Find where the given text appears and provide that cell's center as [x, y] coordinate. 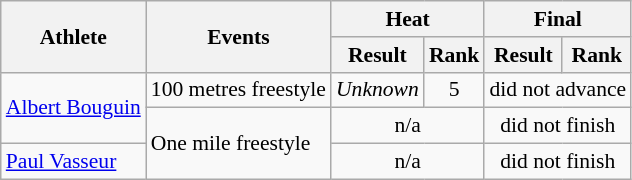
Paul Vasseur [74, 162]
Athlete [74, 36]
Heat [408, 19]
Unknown [378, 90]
did not advance [558, 90]
100 metres freestyle [238, 90]
Final [558, 19]
Events [238, 36]
One mile freestyle [238, 144]
5 [454, 90]
Albert Bouguin [74, 108]
